Determine the [x, y] coordinate at the center of the cell enclosing the given text.  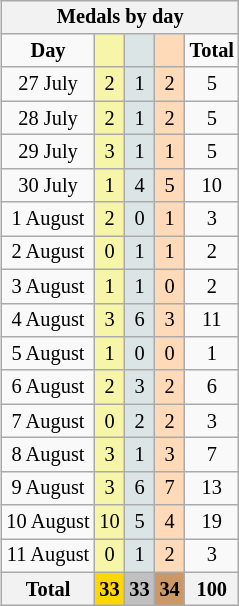
34 [170, 589]
7 August [48, 421]
29 July [48, 152]
28 July [48, 118]
2 August [48, 253]
1 August [48, 219]
100 [212, 589]
11 August [48, 556]
11 [212, 320]
10 August [48, 522]
9 August [48, 488]
19 [212, 522]
4 August [48, 320]
6 August [48, 387]
Medals by day [120, 17]
5 August [48, 354]
30 July [48, 185]
3 August [48, 286]
Day [48, 51]
13 [212, 488]
8 August [48, 455]
27 July [48, 84]
